Locate the cell with the specified text and output its (x, y) center coordinate. 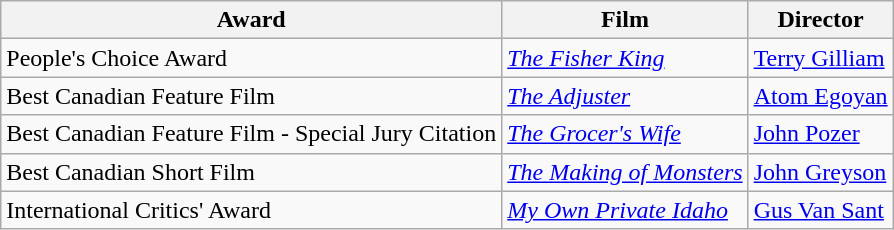
The Grocer's Wife (625, 134)
Best Canadian Short Film (252, 172)
The Making of Monsters (625, 172)
Terry Gilliam (820, 58)
The Fisher King (625, 58)
My Own Private Idaho (625, 210)
Best Canadian Feature Film - Special Jury Citation (252, 134)
The Adjuster (625, 96)
Gus Van Sant (820, 210)
Best Canadian Feature Film (252, 96)
John Greyson (820, 172)
International Critics' Award (252, 210)
Award (252, 20)
Atom Egoyan (820, 96)
Director (820, 20)
John Pozer (820, 134)
Film (625, 20)
People's Choice Award (252, 58)
